Provide the [x, y] coordinate of the cell's center where the given text is located.  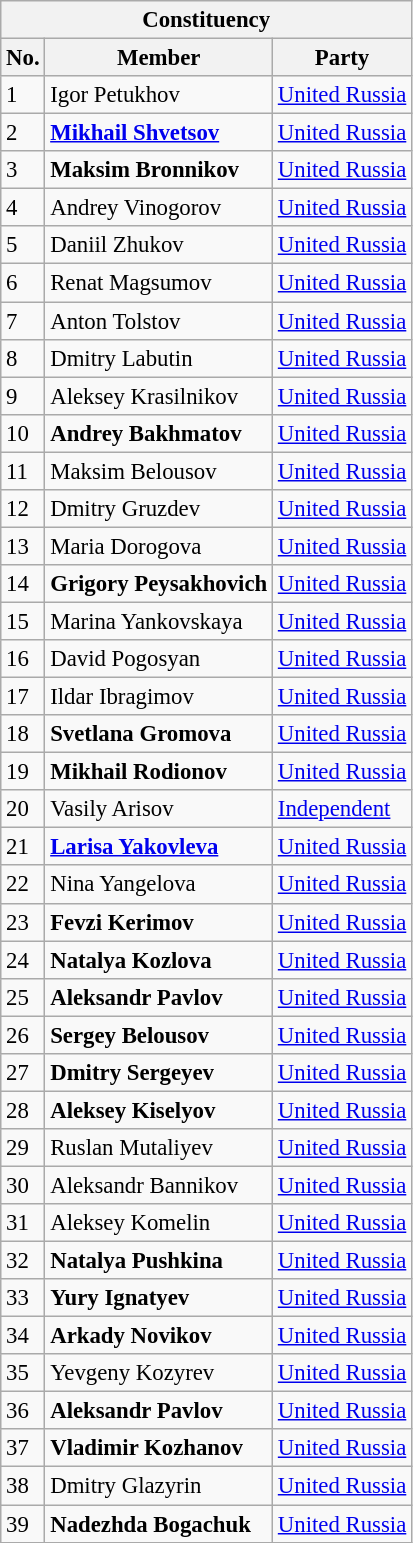
31 [23, 1223]
5 [23, 245]
39 [23, 1524]
17 [23, 697]
Daniil Zhukov [159, 245]
9 [23, 396]
Grigory Peysakhovich [159, 584]
Maksim Bronnikov [159, 170]
3 [23, 170]
4 [23, 208]
22 [23, 885]
32 [23, 1261]
No. [23, 58]
13 [23, 546]
10 [23, 433]
16 [23, 659]
Dmitry Glazyrin [159, 1486]
37 [23, 1449]
Ildar Ibragimov [159, 697]
12 [23, 509]
Sergey Belousov [159, 1035]
6 [23, 283]
Aleksandr Bannikov [159, 1185]
Aleksey Krasilnikov [159, 396]
Yevgeny Kozyrev [159, 1373]
36 [23, 1411]
8 [23, 358]
Andrey Vinogorov [159, 208]
30 [23, 1185]
Mikhail Rodionov [159, 772]
Vladimir Kozhanov [159, 1449]
Dmitry Gruzdev [159, 509]
26 [23, 1035]
Anton Tolstov [159, 321]
19 [23, 772]
21 [23, 847]
Ruslan Mutaliyev [159, 1148]
Nina Yangelova [159, 885]
Natalya Kozlova [159, 960]
Aleksey Kiselyov [159, 1110]
33 [23, 1298]
2 [23, 133]
Fevzi Kerimov [159, 922]
Yury Ignatyev [159, 1298]
Party [342, 58]
35 [23, 1373]
Vasily Arisov [159, 809]
18 [23, 734]
24 [23, 960]
Igor Petukhov [159, 95]
38 [23, 1486]
Constituency [206, 20]
29 [23, 1148]
23 [23, 922]
Member [159, 58]
1 [23, 95]
25 [23, 997]
34 [23, 1336]
Mikhail Shvetsov [159, 133]
Svetlana Gromova [159, 734]
20 [23, 809]
28 [23, 1110]
Independent [342, 809]
Larisa Yakovleva [159, 847]
Marina Yankovskaya [159, 621]
David Pogosyan [159, 659]
Maria Dorogova [159, 546]
Dmitry Labutin [159, 358]
Renat Magsumov [159, 283]
27 [23, 1073]
14 [23, 584]
Natalya Pushkina [159, 1261]
7 [23, 321]
Dmitry Sergeyev [159, 1073]
15 [23, 621]
Andrey Bakhmatov [159, 433]
Maksim Belousov [159, 471]
11 [23, 471]
Aleksey Komelin [159, 1223]
Arkady Novikov [159, 1336]
Nadezhda Bogachuk [159, 1524]
